Locate the cell with the specified text and output its [X, Y] center coordinate. 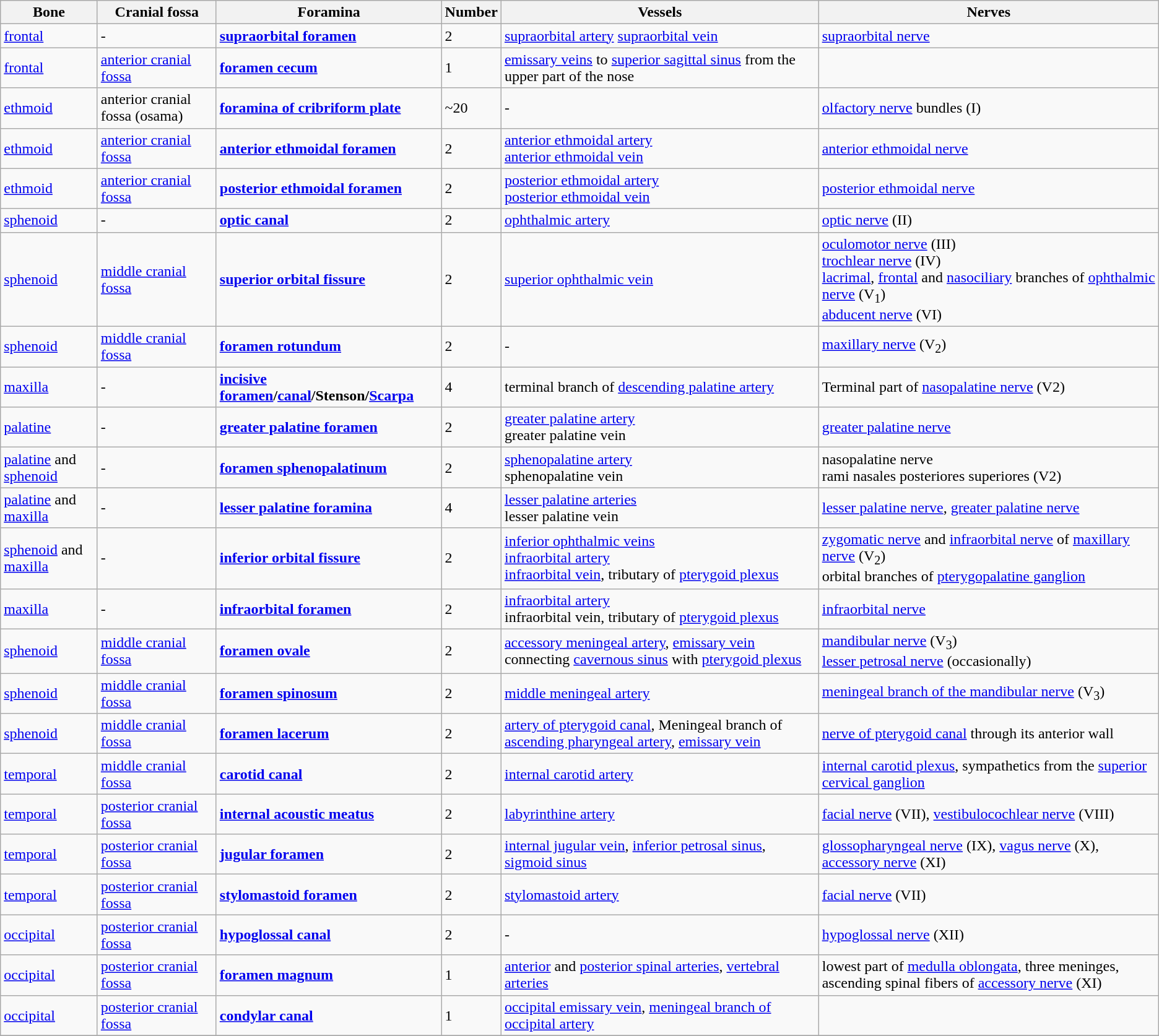
posterior ethmoidal arteryposterior ethmoidal vein [660, 188]
condylar canal [329, 1015]
Cranial fossa [157, 12]
lowest part of medulla oblongata, three meninges, ascending spinal fibers of accessory nerve (XI) [988, 975]
zygomatic nerve and infraorbital nerve of maxillary nerve (V2) orbital branches of pterygopalatine ganglion [988, 558]
foramen ovale [329, 651]
nasopalatine nerverami nasales posteriores superiores (V2) [988, 468]
Vessels [660, 12]
accessory meningeal artery, emissary vein connecting cavernous sinus with pterygoid plexus [660, 651]
oculomotor nerve (III) trochlear nerve (IV)lacrimal, frontal and nasociliary branches of ophthalmic nerve (V1)abducent nerve (VI) [988, 279]
Bone [50, 12]
greater palatine nerve [988, 427]
optic nerve (II) [988, 220]
meningeal branch of the mandibular nerve (V3) [988, 693]
internal jugular vein, inferior petrosal sinus, sigmoid sinus [660, 854]
hypoglossal canal [329, 935]
artery of pterygoid canal, Meningeal branch of ascending pharyngeal artery, emissary vein [660, 734]
foramen sphenopalatinum [329, 468]
incisive foramen/canal/Stenson/Scarpa [329, 387]
terminal branch of descending palatine artery [660, 387]
occipital emissary vein, meningeal branch of occipital artery [660, 1015]
nerve of pterygoid canal through its anterior wall [988, 734]
palatine [50, 427]
facial nerve (VII), vestibulocochlear nerve (VIII) [988, 814]
palatine and sphenoid [50, 468]
foramen lacerum [329, 734]
lesser palatine nerve, greater palatine nerve [988, 507]
ophthalmic artery [660, 220]
inferior orbital fissure [329, 558]
Terminal part of nasopalatine nerve (V2) [988, 387]
supraorbital foramen [329, 36]
internal carotid artery [660, 774]
infraorbital foramen [329, 609]
supraorbital artery supraorbital vein [660, 36]
anterior and posterior spinal arteries, vertebral arteries [660, 975]
foramina of cribriform plate [329, 108]
stylomastoid foramen [329, 895]
lesser palatine arterieslesser palatine vein [660, 507]
infraorbital nerve [988, 609]
posterior ethmoidal nerve [988, 188]
internal carotid plexus, sympathetics from the superior cervical ganglion [988, 774]
anterior ethmoidal arteryanterior ethmoidal vein [660, 149]
carotid canal [329, 774]
greater palatine arterygreater palatine vein [660, 427]
maxillary nerve (V2) [988, 347]
Foramina [329, 12]
posterior ethmoidal foramen [329, 188]
~20 [471, 108]
stylomastoid artery [660, 895]
anterior ethmoidal nerve [988, 149]
facial nerve (VII) [988, 895]
Nerves [988, 12]
foramen spinosum [329, 693]
labyrinthine artery [660, 814]
superior ophthalmic vein [660, 279]
foramen cecum [329, 68]
Number [471, 12]
mandibular nerve (V3) lesser petrosal nerve (occasionally) [988, 651]
superior orbital fissure [329, 279]
optic canal [329, 220]
glossopharyngeal nerve (IX), vagus nerve (X), accessory nerve (XI) [988, 854]
hypoglossal nerve (XII) [988, 935]
supraorbital nerve [988, 36]
anterior cranial fossa (osama) [157, 108]
sphenopalatine arterysphenopalatine vein [660, 468]
palatine and maxilla [50, 507]
greater palatine foramen [329, 427]
middle meningeal artery [660, 693]
anterior ethmoidal foramen [329, 149]
infraorbital arteryinfraorbital vein, tributary of pterygoid plexus [660, 609]
sphenoid and maxilla [50, 558]
lesser palatine foramina [329, 507]
foramen rotundum [329, 347]
emissary veins to superior sagittal sinus from the upper part of the nose [660, 68]
olfactory nerve bundles (I) [988, 108]
jugular foramen [329, 854]
foramen magnum [329, 975]
inferior ophthalmic veins infraorbital arteryinfraorbital vein, tributary of pterygoid plexus [660, 558]
internal acoustic meatus [329, 814]
